Scan for the cell matching the given text and deliver its [X, Y] coordinate at center. 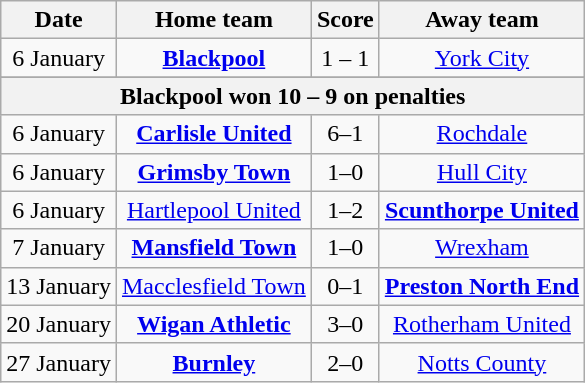
Notts County [482, 362]
Hull City [482, 172]
Mansfield Town [214, 248]
Away team [482, 20]
Carlisle United [214, 134]
Hartlepool United [214, 210]
3–0 [345, 324]
1–2 [345, 210]
20 January [59, 324]
York City [482, 58]
Date [59, 20]
Wigan Athletic [214, 324]
1 – 1 [345, 58]
Blackpool [214, 58]
Rochdale [482, 134]
Grimsby Town [214, 172]
Scunthorpe United [482, 210]
13 January [59, 286]
Rotherham United [482, 324]
Blackpool won 10 – 9 on penalties [293, 96]
7 January [59, 248]
Wrexham [482, 248]
Preston North End [482, 286]
27 January [59, 362]
2–0 [345, 362]
6–1 [345, 134]
Macclesfield Town [214, 286]
Score [345, 20]
Burnley [214, 362]
Home team [214, 20]
0–1 [345, 286]
